Capture the cell that displays the provided text and extract its (x, y) central coordinate. 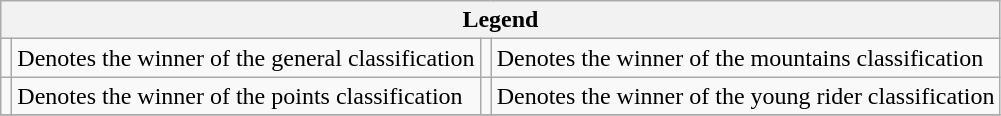
Denotes the winner of the points classification (246, 96)
Denotes the winner of the mountains classification (746, 58)
Denotes the winner of the young rider classification (746, 96)
Legend (500, 20)
Denotes the winner of the general classification (246, 58)
